Locate the cell with the specified text and output its [x, y] center coordinate. 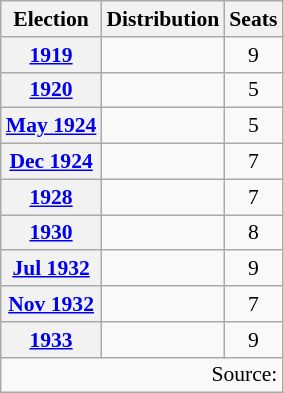
Source: [142, 375]
May 1924 [52, 126]
Dec 1924 [52, 162]
1919 [52, 55]
Nov 1932 [52, 304]
Seats [253, 19]
1930 [52, 233]
Distribution [162, 19]
8 [253, 233]
1920 [52, 90]
1933 [52, 340]
Jul 1932 [52, 269]
1928 [52, 197]
Election [52, 19]
